Locate the cell with the specified text and output its [X, Y] center coordinate. 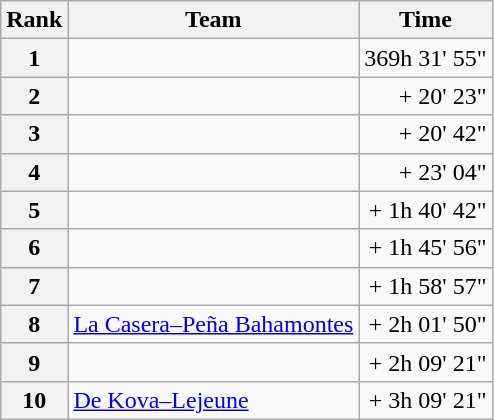
4 [34, 172]
+ 23' 04" [426, 172]
Team [214, 20]
369h 31' 55" [426, 58]
La Casera–Peña Bahamontes [214, 324]
+ 20' 23" [426, 96]
5 [34, 210]
3 [34, 134]
+ 2h 01' 50" [426, 324]
+ 3h 09' 21" [426, 400]
2 [34, 96]
Time [426, 20]
Rank [34, 20]
+ 1h 58' 57" [426, 286]
8 [34, 324]
+ 2h 09' 21" [426, 362]
+ 20' 42" [426, 134]
+ 1h 40' 42" [426, 210]
6 [34, 248]
1 [34, 58]
10 [34, 400]
9 [34, 362]
De Kova–Lejeune [214, 400]
+ 1h 45' 56" [426, 248]
7 [34, 286]
